Pinpoint the cell where the given text exists, returning its [X, Y] midpoint coordinate. 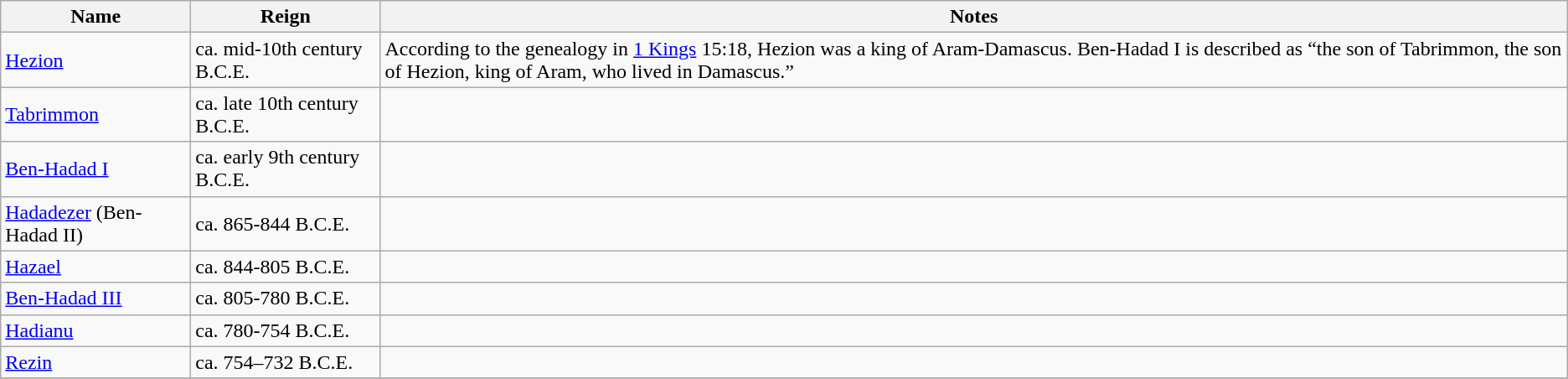
Hadianu [95, 330]
ca. late 10th century B.C.E. [286, 114]
Hazael [95, 267]
ca. 780-754 B.C.E. [286, 330]
Hadadezer (Ben-Hadad II) [95, 223]
Tabrimmon [95, 114]
ca. 754–732 B.C.E. [286, 362]
ca. early 9th century B.C.E. [286, 169]
Hezion [95, 60]
Notes [973, 17]
ca. 805-780 B.C.E. [286, 299]
Ben-Hadad III [95, 299]
Rezin [95, 362]
Reign [286, 17]
Ben-Hadad I [95, 169]
ca. 844-805 B.C.E. [286, 267]
ca. mid-10th century B.C.E. [286, 60]
Name [95, 17]
ca. 865-844 B.C.E. [286, 223]
